For the text-containing cell, return its midpoint in [x, y] coordinate format. 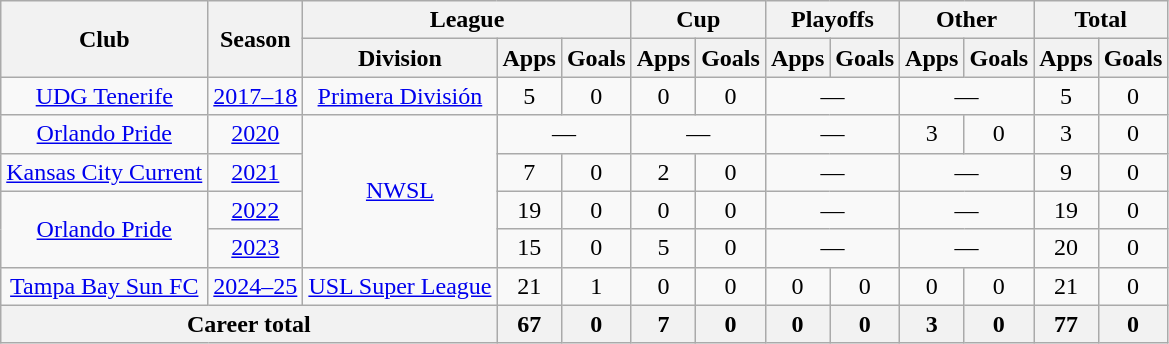
2023 [256, 248]
Season [256, 39]
9 [1066, 172]
Kansas City Current [104, 172]
15 [529, 248]
2020 [256, 134]
67 [529, 324]
Total [1101, 20]
2021 [256, 172]
1 [596, 286]
League [467, 20]
Playoffs [832, 20]
NWSL [400, 191]
Club [104, 39]
Other [967, 20]
Career total [249, 324]
Primera División [400, 96]
2 [663, 172]
2022 [256, 210]
Cup [698, 20]
2024–25 [256, 286]
Division [400, 58]
UDG Tenerife [104, 96]
77 [1066, 324]
2017–18 [256, 96]
USL Super League [400, 286]
20 [1066, 248]
Tampa Bay Sun FC [104, 286]
